For the text-containing cell, return its midpoint in [x, y] coordinate format. 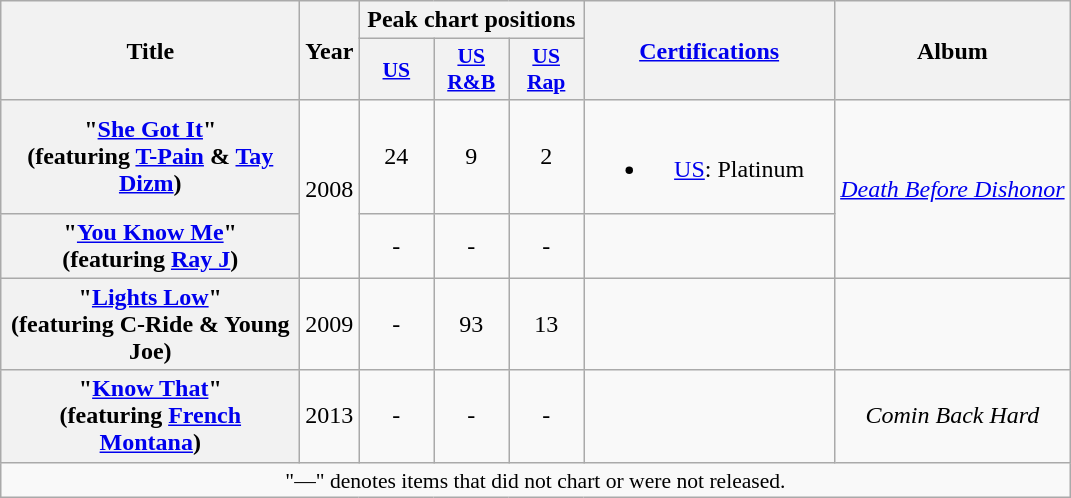
9 [472, 156]
US R&B [472, 70]
"Know That" (featuring French Montana) [150, 416]
Death Before Dishonor [952, 189]
Year [330, 50]
Certifications [710, 50]
"She Got It" (featuring T-Pain & Tay Dizm) [150, 156]
24 [396, 156]
Peak chart positions [472, 20]
2009 [330, 324]
13 [546, 324]
Comin Back Hard [952, 416]
2 [546, 156]
Album [952, 50]
2013 [330, 416]
"—" denotes items that did not chart or were not released. [536, 480]
"You Know Me" (featuring Ray J) [150, 246]
US Rap [546, 70]
Title [150, 50]
2008 [330, 189]
"Lights Low" (featuring C-Ride & Young Joe) [150, 324]
93 [472, 324]
US: Platinum [710, 156]
US [396, 70]
